Identify which cell holds the provided text, then report its [X, Y] central coordinate. 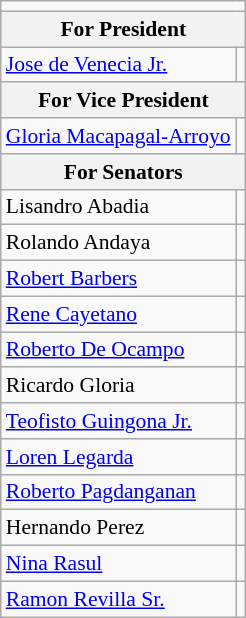
For President [124, 29]
For Vice President [124, 101]
Jose de Venecia Jr. [118, 65]
Hernando Perez [118, 528]
Teofisto Guingona Jr. [118, 421]
Robert Barbers [118, 279]
Roberto Pagdanganan [118, 492]
Loren Legarda [118, 457]
Rene Cayetano [118, 314]
For Senators [124, 172]
Roberto De Ocampo [118, 350]
Ramon Revilla Sr. [118, 599]
Rolando Andaya [118, 243]
Gloria Macapagal-Arroyo [118, 136]
Lisandro Abadia [118, 207]
Ricardo Gloria [118, 386]
Nina Rasul [118, 564]
